Provide the (x, y) coordinate of the cell's center where the given text is located.  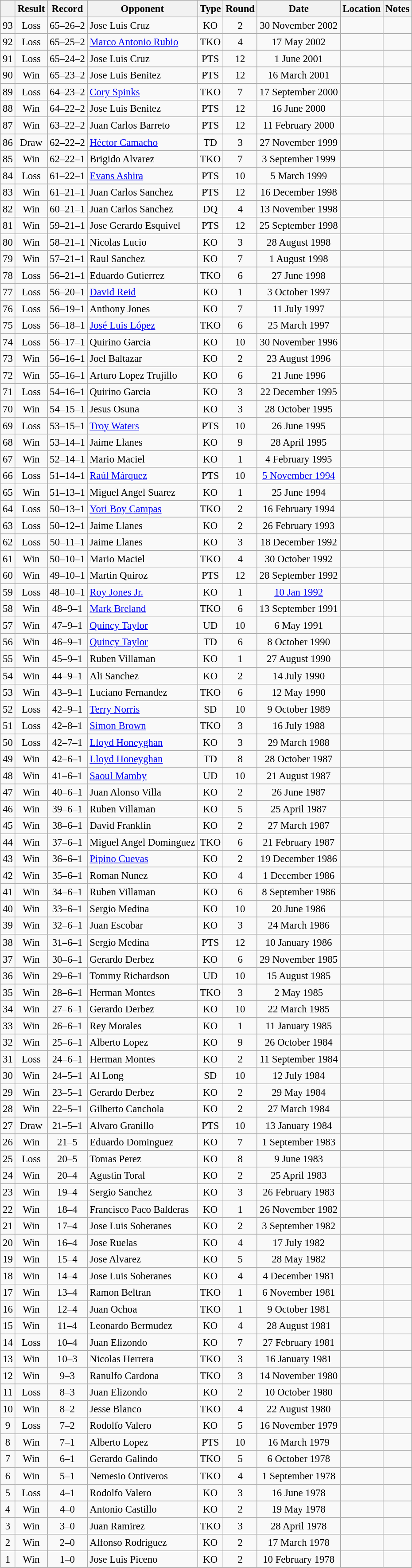
64 (8, 509)
56–17–1 (67, 342)
Luciano Fernandez (143, 692)
53–15–1 (67, 426)
65 (8, 492)
19 (8, 1259)
51–13–1 (67, 492)
27 June 1998 (299, 275)
Eduardo Dominguez (143, 1142)
25 April 1987 (299, 809)
53 (8, 692)
4–0 (67, 1509)
56–16–1 (67, 359)
27 February 1981 (299, 1342)
Evans Ashira (143, 176)
61–22–1 (67, 176)
25 September 1998 (299, 226)
43–9–1 (67, 692)
1 December 1986 (299, 876)
22 December 1995 (299, 392)
86 (8, 142)
34–6–1 (67, 892)
13 November 1998 (299, 209)
25 April 1983 (299, 1176)
10–4 (67, 1342)
8 October 1990 (299, 643)
17 May 2002 (299, 42)
56–20–1 (67, 292)
24 March 1986 (299, 926)
Jose Luis Piceno (143, 1559)
24 (8, 1176)
1–0 (67, 1559)
14–4 (67, 1276)
17 September 2000 (299, 92)
9 October 1989 (299, 709)
Anthony Jones (143, 309)
60 (8, 576)
26 February 1993 (299, 525)
22 March 1985 (299, 1009)
45–9–1 (67, 659)
20–5 (67, 1159)
Eduardo Gutierrez (143, 275)
81 (8, 226)
60–21–1 (67, 209)
5 November 1994 (299, 476)
10 February 1978 (299, 1559)
1 September 1978 (299, 1476)
Troy Waters (143, 426)
16 March 1979 (299, 1443)
Date (299, 9)
13 (8, 1359)
2 May 1985 (299, 992)
36 (8, 976)
38–6–1 (67, 826)
Nicolas Herrera (143, 1359)
8–3 (67, 1392)
32–6–1 (67, 926)
10 January 1986 (299, 942)
56–18–1 (67, 325)
5 March 1999 (299, 176)
22–5–1 (67, 1109)
3 September 1982 (299, 1226)
40 (8, 909)
Juan Escobar (143, 926)
Jose Gerardo Esquivel (143, 226)
16 March 2001 (299, 75)
18 December 1992 (299, 542)
75 (8, 325)
Martin Quiroz (143, 576)
55 (8, 659)
Alfonso Rodriguez (143, 1543)
Juan Ramirez (143, 1526)
18–4 (67, 1209)
50–12–1 (67, 525)
Gerardo Galindo (143, 1459)
16 June 2000 (299, 109)
David Reid (143, 292)
23 (8, 1192)
26 June 1995 (299, 426)
16 June 1978 (299, 1493)
16 January 1981 (299, 1359)
8 September 1986 (299, 892)
13–4 (67, 1293)
Pipino Cuevas (143, 859)
14 November 1980 (299, 1376)
31–6–1 (67, 942)
Roman Nunez (143, 876)
22 (8, 1209)
30 November 1996 (299, 342)
21–5–1 (67, 1126)
19 December 1986 (299, 859)
52–14–1 (67, 459)
20 June 1986 (299, 909)
13 January 1984 (299, 1126)
42 (8, 876)
88 (8, 109)
44–9–1 (67, 676)
28 October 1995 (299, 409)
21 June 1996 (299, 376)
26 (8, 1142)
29 March 1988 (299, 742)
50–13–1 (67, 509)
42–9–1 (67, 709)
15 (8, 1326)
Opponent (143, 9)
6–1 (67, 1459)
Jose Ruelas (143, 1243)
37–6–1 (67, 843)
48–10–1 (67, 592)
26 November 1982 (299, 1209)
Sergio Sanchez (143, 1192)
28–6–1 (67, 992)
11–4 (67, 1326)
Agustin Toral (143, 1176)
56–19–1 (67, 309)
37 (8, 959)
87 (8, 125)
Juan Alonso Villa (143, 792)
28 May 1982 (299, 1259)
90 (8, 75)
19 May 1978 (299, 1509)
25 (8, 1159)
57 (8, 626)
Héctor Camacho (143, 142)
63–22–2 (67, 125)
46 (8, 809)
28 April 1995 (299, 442)
Raul Sanchez (143, 259)
Tomas Perez (143, 1159)
10–3 (67, 1359)
Arturo Lopez Trujillo (143, 376)
41–6–1 (67, 776)
Terry Norris (143, 709)
71 (8, 392)
57–21–1 (67, 259)
20–4 (67, 1176)
17 (8, 1293)
10 Jan 1992 (299, 592)
17 July 1982 (299, 1243)
49 (8, 759)
Jesse Blanco (143, 1409)
84 (8, 176)
18 (8, 1276)
1 August 1998 (299, 259)
17–4 (67, 1226)
Mark Breland (143, 609)
Francisco Paco Balderas (143, 1209)
14 (8, 1342)
62 (8, 542)
83 (8, 192)
Ramon Beltran (143, 1293)
Marco Antonio Rubio (143, 42)
58 (8, 609)
29–6–1 (67, 976)
21 February 1987 (299, 843)
44 (8, 843)
27 March 1984 (299, 1109)
16 December 1998 (299, 192)
19–4 (67, 1192)
51 (8, 725)
25–6–1 (67, 1043)
21 (8, 1226)
11 July 1997 (299, 309)
52 (8, 709)
11 (8, 1392)
41 (8, 892)
39 (8, 926)
4–1 (67, 1493)
28 April 1978 (299, 1526)
15 August 1985 (299, 976)
30–6–1 (67, 959)
24–6–1 (67, 1059)
Rey Morales (143, 1026)
12 July 1984 (299, 1076)
26 June 1987 (299, 792)
9 October 1981 (299, 1309)
21–5 (67, 1142)
80 (8, 242)
47 (8, 792)
12–4 (67, 1309)
76 (8, 309)
30 October 1992 (299, 559)
50–11–1 (67, 542)
40–6–1 (67, 792)
85 (8, 159)
Nicolas Lucio (143, 242)
32 (8, 1043)
Notes (398, 9)
91 (8, 59)
35–6–1 (67, 876)
53–14–1 (67, 442)
Raúl Márquez (143, 476)
24–5–1 (67, 1076)
33 (8, 1026)
78 (8, 275)
47–9–1 (67, 626)
73 (8, 359)
89 (8, 92)
51–14–1 (67, 476)
21 August 1987 (299, 776)
6 October 1978 (299, 1459)
43 (8, 859)
Miguel Angel Suarez (143, 492)
27 November 1999 (299, 142)
Ranulfo Cardona (143, 1376)
38 (8, 942)
11 January 1985 (299, 1026)
12 May 1990 (299, 692)
33–6–1 (67, 909)
16 July 1988 (299, 725)
16 November 1979 (299, 1426)
27–6–1 (67, 1009)
DQ (210, 209)
Antonio Castillo (143, 1509)
3 October 1997 (299, 292)
69 (8, 426)
Jesus Osuna (143, 409)
46–9–1 (67, 643)
20 (8, 1243)
28 (8, 1109)
50 (8, 742)
55–16–1 (67, 376)
16 (8, 1309)
26 October 1984 (299, 1043)
13 September 1991 (299, 609)
65–23–2 (67, 75)
Nemesio Ontiveros (143, 1476)
28 August 1998 (299, 242)
7–2 (67, 1426)
Result (31, 9)
14 July 1990 (299, 676)
56 (8, 643)
28 August 1981 (299, 1326)
José Luis López (143, 325)
3–0 (67, 1526)
74 (8, 342)
Brigido Alvarez (143, 159)
8–2 (67, 1409)
68 (8, 442)
65–25–2 (67, 42)
39–6–1 (67, 809)
28 October 1987 (299, 759)
82 (8, 209)
11 September 1984 (299, 1059)
6 November 1981 (299, 1293)
54–16–1 (67, 392)
16–4 (67, 1243)
66 (8, 476)
Round (240, 9)
Juan Carlos Barreto (143, 125)
29 (8, 1093)
5–1 (67, 1476)
23–5–1 (67, 1093)
4 December 1981 (299, 1276)
34 (8, 1009)
35 (8, 992)
29 May 1984 (299, 1093)
36–6–1 (67, 859)
48–9–1 (67, 609)
26–6–1 (67, 1026)
9–3 (67, 1376)
26 February 1983 (299, 1192)
25 June 1994 (299, 492)
27 March 1987 (299, 826)
56–21–1 (67, 275)
Simon Brown (143, 725)
Saoul Mamby (143, 776)
49–10–1 (67, 576)
28 September 1992 (299, 576)
Al Long (143, 1076)
93 (8, 26)
Ali Sanchez (143, 676)
58–21–1 (67, 242)
Type (210, 9)
27 August 1990 (299, 659)
Miguel Angel Dominguez (143, 843)
Cory Spinks (143, 92)
Location (361, 9)
45 (8, 826)
54–15–1 (67, 409)
50–10–1 (67, 559)
Joel Baltazar (143, 359)
22 August 1980 (299, 1409)
63 (8, 525)
4 February 1995 (299, 459)
29 November 1985 (299, 959)
42–6–1 (67, 759)
Roy Jones Jr. (143, 592)
Juan Ochoa (143, 1309)
62–22–2 (67, 142)
Record (67, 9)
15–4 (67, 1259)
David Franklin (143, 826)
31 (8, 1059)
30 (8, 1076)
6 May 1991 (299, 626)
27 (8, 1126)
30 November 2002 (299, 26)
2–0 (67, 1543)
Alvaro Granillo (143, 1126)
72 (8, 376)
61–21–1 (67, 192)
Gilberto Canchola (143, 1109)
Yori Boy Campas (143, 509)
70 (8, 409)
64–22–2 (67, 109)
23 August 1996 (299, 359)
1 September 1983 (299, 1142)
9 June 1983 (299, 1159)
17 March 1978 (299, 1543)
62–22–1 (67, 159)
65–26–2 (67, 26)
Tommy Richardson (143, 976)
Jose Alvarez (143, 1259)
42–8–1 (67, 725)
11 February 2000 (299, 125)
16 February 1994 (299, 509)
48 (8, 776)
64–23–2 (67, 92)
79 (8, 259)
7–1 (67, 1443)
67 (8, 459)
42–7–1 (67, 742)
65–24–2 (67, 59)
54 (8, 676)
59 (8, 592)
1 June 2001 (299, 59)
10 October 1980 (299, 1392)
3 September 1999 (299, 159)
Leonardo Bermudez (143, 1326)
92 (8, 42)
61 (8, 559)
59–21–1 (67, 226)
25 March 1997 (299, 325)
77 (8, 292)
